For the text-containing cell, return its midpoint in [X, Y] coordinate format. 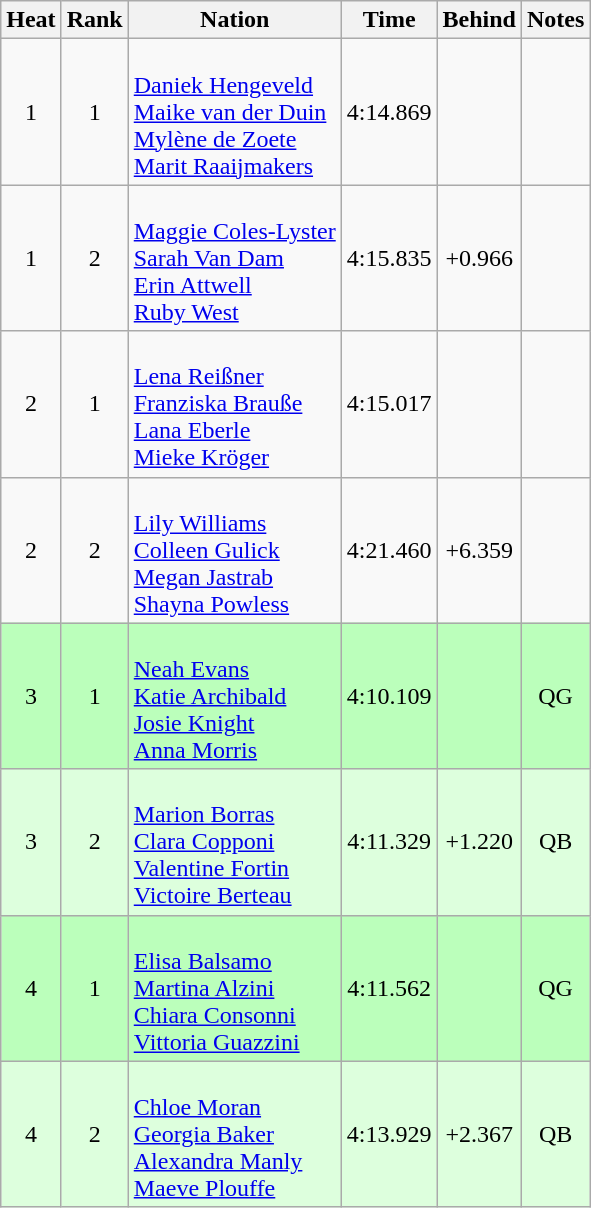
+1.220 [479, 842]
+2.367 [479, 1134]
Maggie Coles-LysterSarah Van DamErin AttwellRuby West [234, 258]
Daniek HengeveldMaike van der DuinMylène de ZoeteMarit Raaijmakers [234, 112]
4:13.929 [389, 1134]
4:11.329 [389, 842]
Elisa BalsamoMartina AlziniChiara ConsonniVittoria Guazzini [234, 988]
+6.359 [479, 550]
Chloe MoranGeorgia BakerAlexandra ManlyMaeve Plouffe [234, 1134]
Heat [31, 20]
Lily WilliamsColleen GulickMegan JastrabShayna Powless [234, 550]
Rank [94, 20]
4:10.109 [389, 696]
Notes [555, 20]
4:15.835 [389, 258]
4:11.562 [389, 988]
Time [389, 20]
+0.966 [479, 258]
Nation [234, 20]
Behind [479, 20]
Neah EvansKatie ArchibaldJosie KnightAnna Morris [234, 696]
Marion BorrasClara CopponiValentine FortinVictoire Berteau [234, 842]
4:15.017 [389, 404]
4:14.869 [389, 112]
4:21.460 [389, 550]
Lena ReißnerFranziska BraußeLana EberleMieke Kröger [234, 404]
